Output the [X, Y] coordinate of the center of the cell containing the given text.  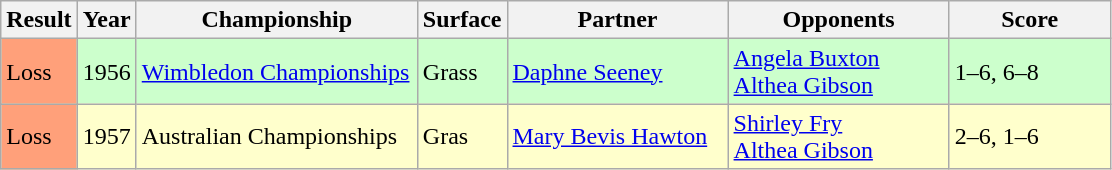
Opponents [838, 20]
Surface [462, 20]
Championship [276, 20]
Mary Bevis Hawton [618, 136]
Wimbledon Championships [276, 72]
1957 [106, 136]
1956 [106, 72]
Grass [462, 72]
Year [106, 20]
Shirley Fry Althea Gibson [838, 136]
2–6, 1–6 [1030, 136]
Result [39, 20]
Daphne Seeney [618, 72]
Angela Buxton Althea Gibson [838, 72]
Australian Championships [276, 136]
Partner [618, 20]
1–6, 6–8 [1030, 72]
Gras [462, 136]
Score [1030, 20]
